Determine the [X, Y] coordinate at the center of the cell enclosing the given text.  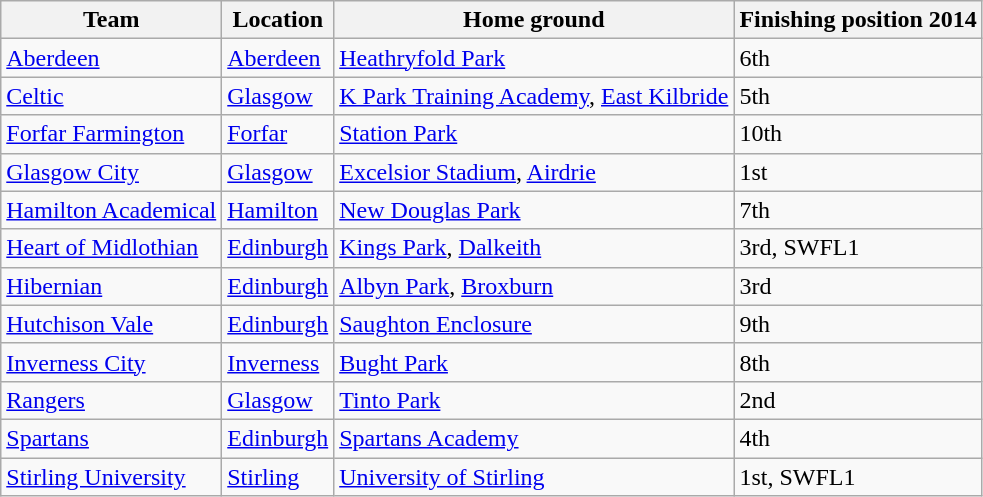
1st, SWFL1 [858, 477]
K Park Training Academy, East Kilbride [534, 96]
Albyn Park, Broxburn [534, 286]
Celtic [112, 96]
Saughton Enclosure [534, 324]
University of Stirling [534, 477]
Spartans [112, 438]
Bught Park [534, 362]
Kings Park, Dalkeith [534, 248]
Hibernian [112, 286]
Excelsior Stadium, Airdrie [534, 172]
Hutchison Vale [112, 324]
Team [112, 20]
Stirling [278, 477]
Inverness City [112, 362]
Finishing position 2014 [858, 20]
Heart of Midlothian [112, 248]
Forfar [278, 134]
1st [858, 172]
Heathryfold Park [534, 58]
6th [858, 58]
Hamilton [278, 210]
3rd [858, 286]
Station Park [534, 134]
8th [858, 362]
10th [858, 134]
Glasgow City [112, 172]
New Douglas Park [534, 210]
Stirling University [112, 477]
Hamilton Academical [112, 210]
2nd [858, 400]
4th [858, 438]
7th [858, 210]
Spartans Academy [534, 438]
Tinto Park [534, 400]
9th [858, 324]
Inverness [278, 362]
Location [278, 20]
3rd, SWFL1 [858, 248]
Rangers [112, 400]
Forfar Farmington [112, 134]
Home ground [534, 20]
5th [858, 96]
